Provide the (x, y) coordinate of the cell's center where the given text is located.  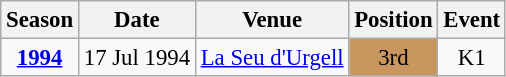
Position (394, 20)
Date (136, 20)
La Seu d'Urgell (272, 58)
1994 (40, 58)
17 Jul 1994 (136, 58)
Venue (272, 20)
Event (472, 20)
K1 (472, 58)
3rd (394, 58)
Season (40, 20)
